Output the [x, y] coordinate of the center of the cell containing the given text.  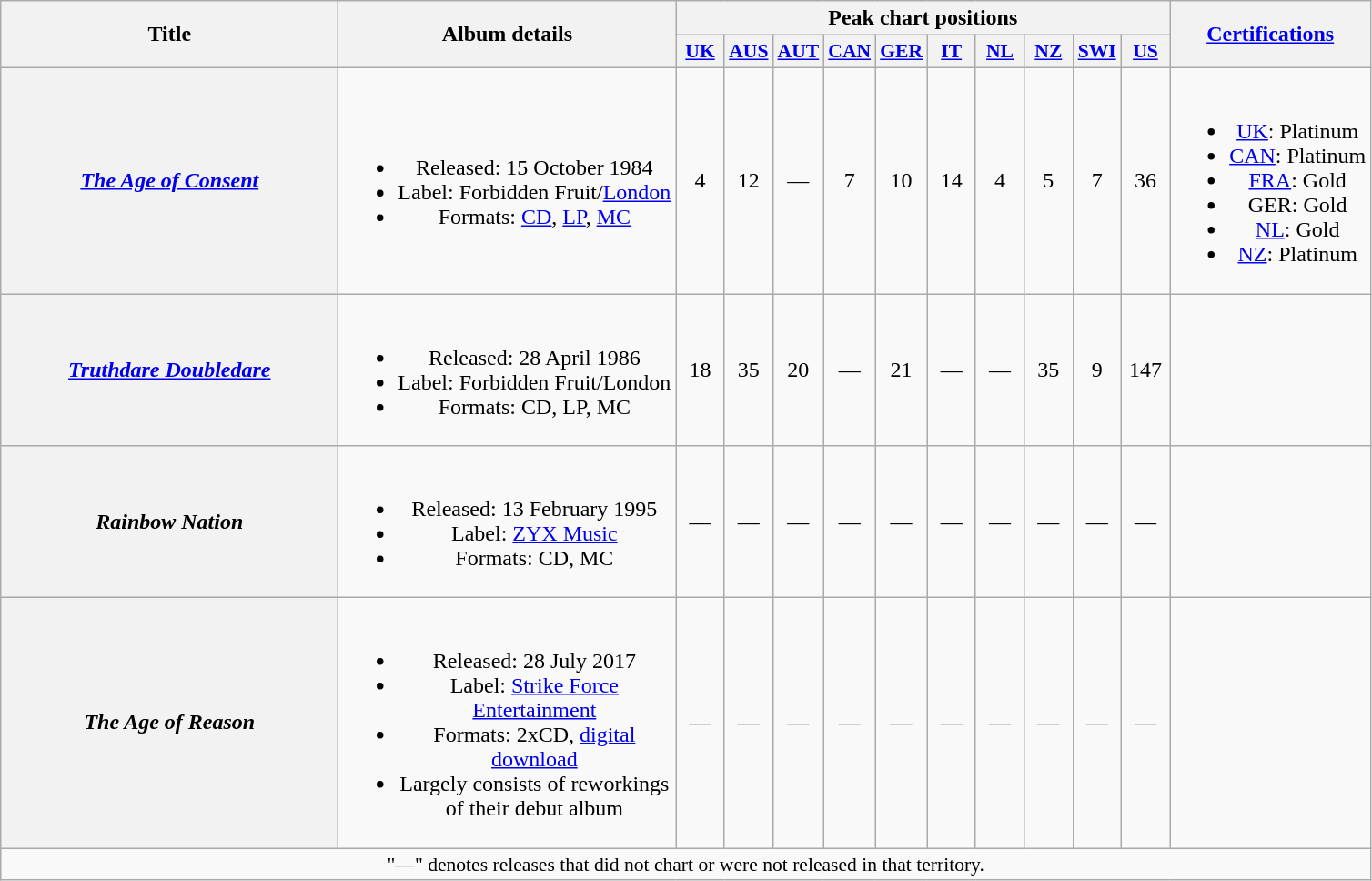
36 [1145, 180]
20 [799, 370]
The Age of Consent [169, 180]
AUT [799, 52]
"—" denotes releases that did not chart or were not released in that territory. [686, 865]
UK [701, 52]
NL [999, 52]
Title [169, 35]
21 [901, 370]
5 [1048, 180]
Rainbow Nation [169, 522]
NZ [1048, 52]
The Age of Reason [169, 723]
Released: 28 April 1986Label: Forbidden Fruit/LondonFormats: CD, LP, MC [508, 370]
147 [1145, 370]
14 [952, 180]
Album details [508, 35]
Released: 28 July 2017Label: Strike Force EntertainmentFormats: 2xCD, digital downloadLargely consists of reworkings of their debut album [508, 723]
AUS [748, 52]
10 [901, 180]
9 [1097, 370]
12 [748, 180]
Released: 15 October 1984Label: Forbidden Fruit/LondonFormats: CD, LP, MC [508, 180]
US [1145, 52]
IT [952, 52]
18 [701, 370]
GER [901, 52]
Truthdare Doubledare [169, 370]
SWI [1097, 52]
Released: 13 February 1995Label: ZYX MusicFormats: CD, MC [508, 522]
Certifications [1270, 35]
Peak chart positions [923, 18]
UK: PlatinumCAN: PlatinumFRA: GoldGER: GoldNL: GoldNZ: Platinum [1270, 180]
CAN [850, 52]
